Determine the [x, y] coordinate at the center of the cell enclosing the given text.  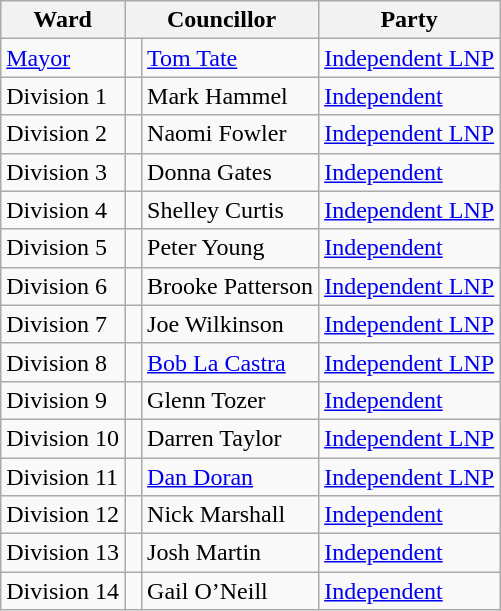
Division 6 [63, 286]
Nick Marshall [230, 515]
Brooke Patterson [230, 286]
Bob La Castra [230, 362]
Gail O’Neill [230, 591]
Division 2 [63, 134]
Division 4 [63, 210]
Shelley Curtis [230, 210]
Division 10 [63, 438]
Division 14 [63, 591]
Division 3 [63, 172]
Division 12 [63, 515]
Glenn Tozer [230, 400]
Josh Martin [230, 553]
Councillor [221, 20]
Tom Tate [230, 58]
Donna Gates [230, 172]
Division 7 [63, 324]
Division 13 [63, 553]
Division 1 [63, 96]
Division 8 [63, 362]
Darren Taylor [230, 438]
Dan Doran [230, 477]
Division 5 [63, 248]
Ward [63, 20]
Naomi Fowler [230, 134]
Mark Hammel [230, 96]
Division 9 [63, 400]
Peter Young [230, 248]
Mayor [63, 58]
Division 11 [63, 477]
Joe Wilkinson [230, 324]
Party [410, 20]
